For the text-containing cell, return its midpoint in (x, y) coordinate format. 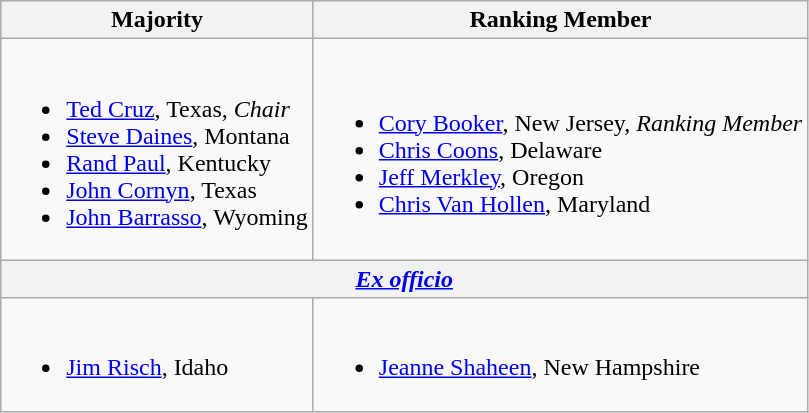
Jim Risch, Idaho (158, 354)
Ted Cruz, Texas, ChairSteve Daines, MontanaRand Paul, KentuckyJohn Cornyn, TexasJohn Barrasso, Wyoming (158, 150)
Cory Booker, New Jersey, Ranking MemberChris Coons, DelawareJeff Merkley, OregonChris Van Hollen, Maryland (560, 150)
Ranking Member (560, 20)
Ex officio (404, 279)
Jeanne Shaheen, New Hampshire (560, 354)
Majority (158, 20)
